Search for the cell housing the specified text and yield its [x, y] center coordinate. 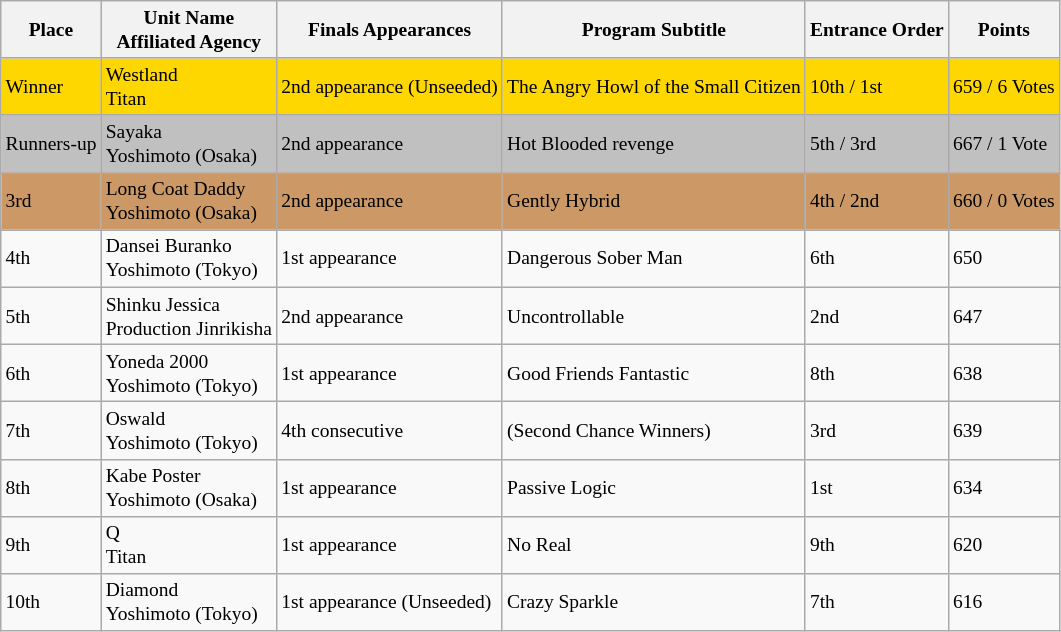
638 [1004, 372]
Winner [51, 86]
2nd [876, 316]
Entrance Order [876, 30]
639 [1004, 430]
4th consecutive [390, 430]
5th [51, 316]
1st appearance (Unseeded) [390, 602]
Shinku JessicaProduction Jinrikisha [189, 316]
Yoneda 2000Yoshimoto (Tokyo) [189, 372]
10th / 1st [876, 86]
Hot Blooded revenge [654, 144]
Good Friends Fantastic [654, 372]
Dangerous Sober Man [654, 258]
DiamondYoshimoto (Tokyo) [189, 602]
Passive Logic [654, 488]
Gently Hybrid [654, 202]
4th [51, 258]
OswaldYoshimoto (Tokyo) [189, 430]
Runners-up [51, 144]
Crazy Sparkle [654, 602]
5th / 3rd [876, 144]
2nd appearance (Unseeded) [390, 86]
659 / 6 Votes [1004, 86]
The Angry Howl of the Small Citizen [654, 86]
SayakaYoshimoto (Osaka) [189, 144]
10th [51, 602]
650 [1004, 258]
Long Coat DaddyYoshimoto (Osaka) [189, 202]
Unit NameAffiliated Agency [189, 30]
Points [1004, 30]
667 / 1 Vote [1004, 144]
Finals Appearances [390, 30]
1st [876, 488]
620 [1004, 544]
634 [1004, 488]
4th / 2nd [876, 202]
(Second Chance Winners) [654, 430]
616 [1004, 602]
QTitan [189, 544]
647 [1004, 316]
No Real [654, 544]
Uncontrollable [654, 316]
660 / 0 Votes [1004, 202]
Place [51, 30]
WestlandTitan [189, 86]
Dansei BurankoYoshimoto (Tokyo) [189, 258]
Kabe PosterYoshimoto (Osaka) [189, 488]
Program Subtitle [654, 30]
